Provide the (x, y) coordinate of the cell's center where the given text is located.  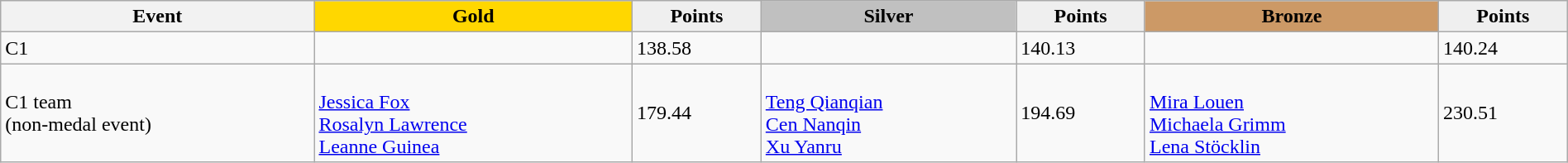
Silver (888, 17)
Jessica FoxRosalyn LawrenceLeanne Guinea (473, 113)
Gold (473, 17)
230.51 (1503, 113)
C1 (157, 48)
Teng QianqianCen NanqinXu Yanru (888, 113)
Event (157, 17)
140.24 (1503, 48)
194.69 (1081, 113)
Mira LouenMichaela GrimmLena Stöcklin (1292, 113)
C1 team(non-medal event) (157, 113)
Bronze (1292, 17)
140.13 (1081, 48)
179.44 (697, 113)
138.58 (697, 48)
